Find where the given text appears and provide that cell's center as (X, Y) coordinate. 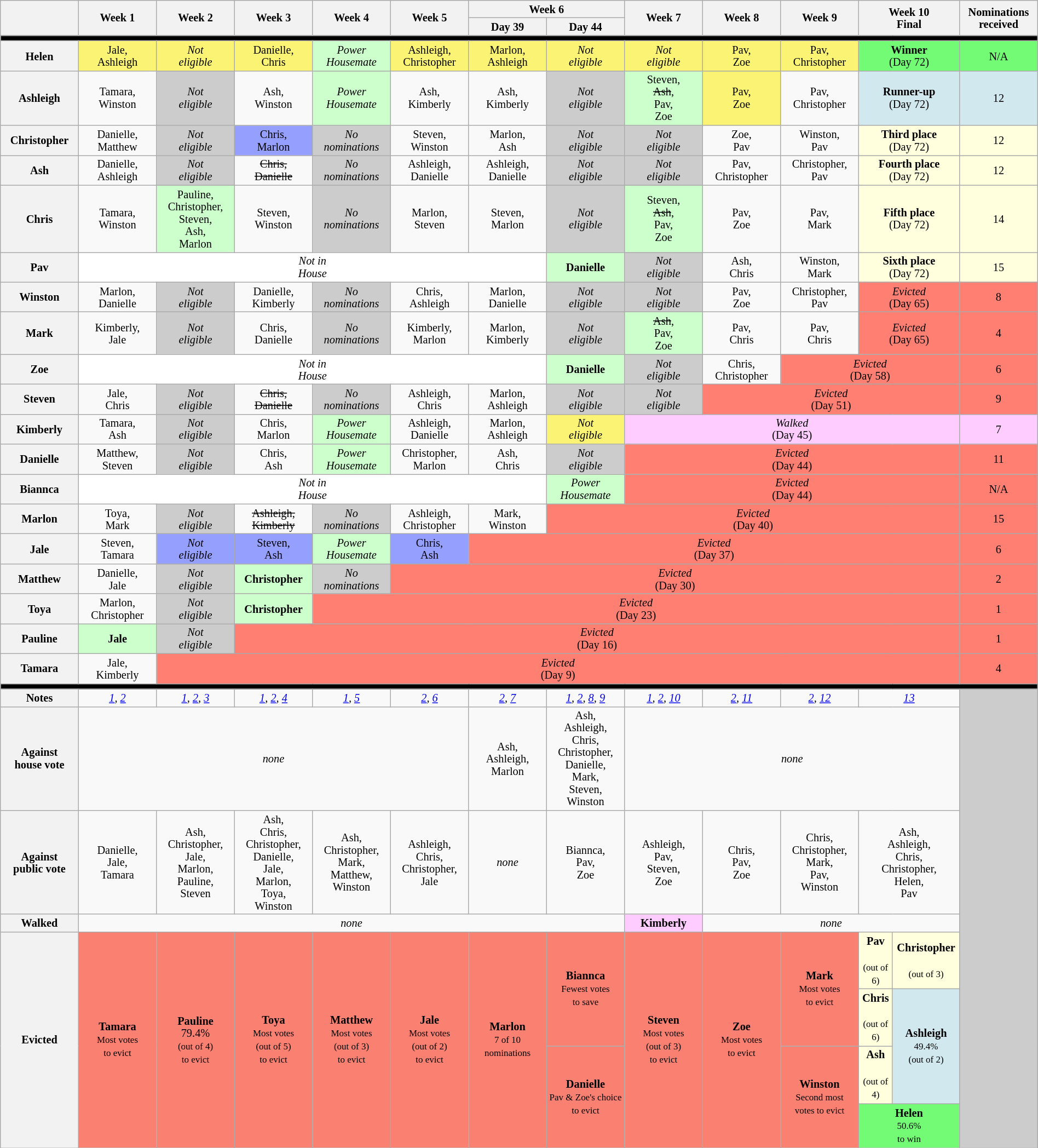
Week 2 (195, 18)
Pav,Mark (820, 219)
Week 8 (741, 18)
Fifth place(Day 72) (909, 219)
Ash,Pav,Zoe (664, 333)
Chris (39, 219)
Marlon,Christopher (117, 609)
Chris(out of 6) (875, 1017)
Matthew,Steven (117, 459)
2 (999, 578)
Marlon (39, 519)
Ashleigh,Chris (429, 399)
13 (909, 697)
Evicted(Day 51) (831, 399)
MatthewMost votes(out of 3)to evict (351, 1040)
Evicted(Day 30) (674, 578)
Evicted(Day 23) (636, 609)
2, 7 (508, 697)
Danielle,Kimberly (273, 297)
Tamara,Ash (117, 429)
8 (999, 297)
1, 2, 3 (195, 697)
DaniellePav & Zoe's choiceto evict (585, 1097)
Ashleigh49.4%(out of 2) (926, 1046)
Notes (39, 697)
1, 2, 4 (273, 697)
Evicted(Day 16) (597, 639)
Marlon,Steven (429, 219)
Ash,Winston (273, 98)
1, 2, 10 (664, 697)
Nominationsreceived (999, 18)
Danielle,Matthew (117, 140)
StevenMost votes(out of 3)to evict (664, 1040)
Toya (39, 609)
Steven,Ash (273, 549)
Pav(out of 6) (875, 960)
Marlon,Ash (508, 140)
Evicted(Day 40) (753, 519)
Week 10Final (909, 18)
Pauline,Christopher,Steven,Ash,Marlon (195, 219)
Biannca (39, 489)
Chris,Pav,Zoe (741, 862)
Runner-up(Day 72) (909, 98)
Week 9 (820, 18)
Week 1 (117, 18)
Ashleigh,Chris,Christopher,Jale (429, 862)
Winston,Mark (820, 267)
Steven,Marlon (508, 219)
Week 5 (429, 18)
Jale,Kimberly (117, 668)
Helen (39, 56)
Week 4 (351, 18)
Week 3 (273, 18)
Steven,Tamara (117, 549)
Jale,Ashleigh (117, 56)
Zoe (39, 369)
Ashleigh (39, 98)
14 (999, 219)
7 (999, 429)
Winston (39, 297)
Zoe,Pav (741, 140)
Evicted(Day 37) (714, 549)
Chris,Christopher,Mark,Pav,Winston (820, 862)
Tamara (39, 668)
Mark (39, 333)
1, 2 (117, 697)
11 (999, 459)
Danielle,Jale (117, 578)
Steven (39, 399)
Ash,Ashleigh,Chris,Christopher,Danielle,Mark,Steven,Winston (585, 759)
Winston,Pav (820, 140)
Pauline79.4%(out of 4)to evict (195, 1040)
Danielle,Ashleigh (117, 170)
2, 6 (429, 697)
Pav (39, 267)
Danielle,Chris (273, 56)
Ash,Chris,Christopher,Danielle,Jale,Marlon,Toya,Winston (273, 862)
1, 5 (351, 697)
Helen50.6%to win (909, 1126)
Chris,Ashleigh (429, 297)
Fourth place(Day 72) (909, 170)
Danielle,Jale,Tamara (117, 862)
Ash(out of 4) (875, 1075)
Walked (39, 923)
Walked(Day 45) (792, 429)
WinstonSecond mostvotes to evict (820, 1097)
Winner(Day 72) (909, 56)
Christopher(out of 3) (926, 960)
Christopher,Marlon (429, 459)
BianncaFewest votesto save (585, 989)
Sixth place(Day 72) (909, 267)
Day 39 (508, 26)
Week 7 (664, 18)
9 (999, 399)
Ash,Christopher,Jale,Marlon,Pauline,Steven (195, 862)
Jale,Chris (117, 399)
Toya,Mark (117, 519)
Mark,Winston (508, 519)
Evicted(Day 58) (870, 369)
MarkMost votesto evict (820, 989)
Marlon7 of 10nominations (508, 1040)
Third place(Day 72) (909, 140)
Chris,Christopher (741, 369)
Ash,Ashleigh,Chris,Christopher,Helen,Pav (909, 862)
Kimberly,Marlon (429, 333)
Pauline (39, 639)
JaleMost votes(out of 2)to evict (429, 1040)
1, 2, 8, 9 (585, 697)
Ashleigh,Pav,Steven,Zoe (664, 862)
Againsthouse vote (39, 759)
Kimberly,Jale (117, 333)
Biannca,Pav,Zoe (585, 862)
Evicted(Day 9) (558, 668)
Ash,Ashleigh,Marlon (508, 759)
ToyaMost votes(out of 5)to evict (273, 1040)
Ash,Christopher,Mark,Matthew,Winston (351, 862)
Evicted (39, 1040)
Ash (39, 170)
2, 12 (820, 697)
Ashleigh,Kimberly (273, 519)
ZoeMost votesto evict (741, 1040)
Againstpublic vote (39, 862)
Day 44 (585, 26)
TamaraMost votesto evict (117, 1040)
2, 11 (741, 697)
Matthew (39, 578)
Week 6 (546, 9)
Marlon,Kimberly (508, 333)
